Pinpoint the cell where the given text exists, returning its (X, Y) midpoint coordinate. 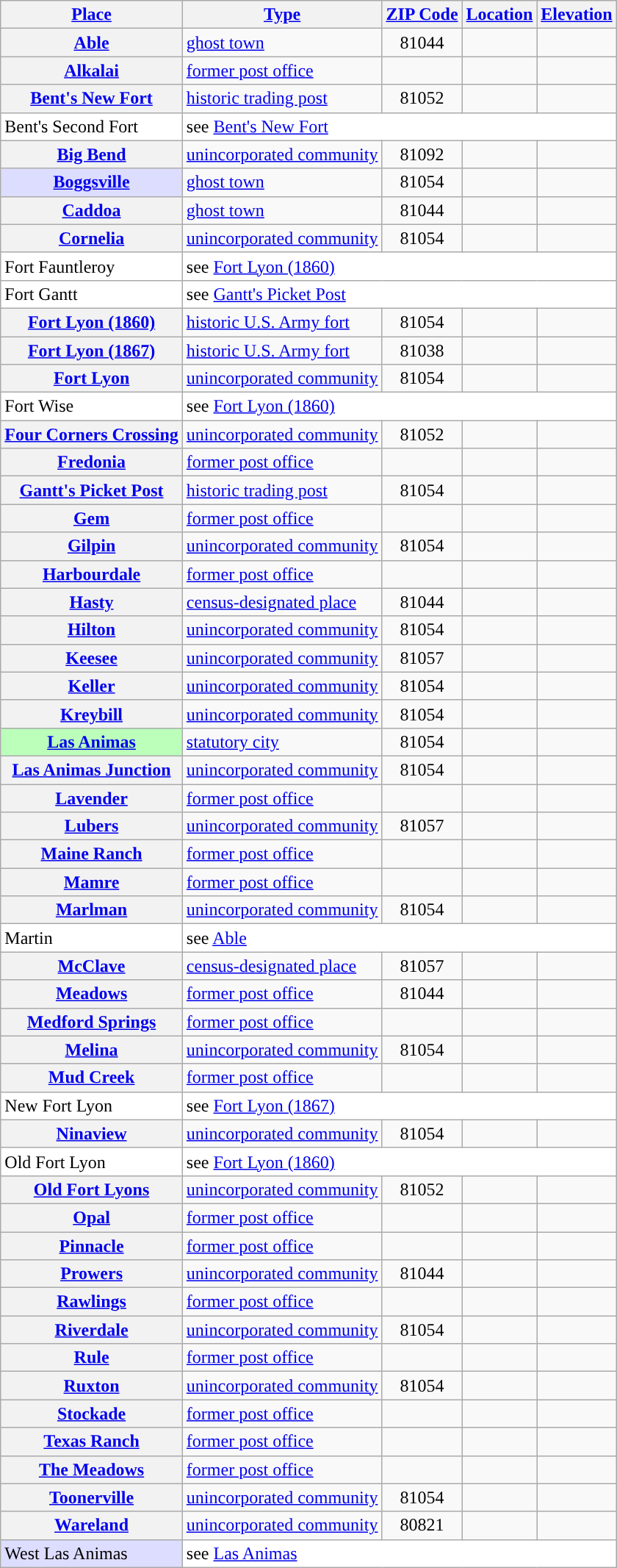
Martin (92, 938)
West Las Animas (92, 1553)
Gantt's Picket Post (92, 490)
see Fort Lyon (1867) (400, 1106)
Fort Lyon (1860) (92, 322)
Marlman (92, 910)
Able (92, 43)
Gilpin (92, 546)
Las Animas Junction (92, 770)
see Able (400, 938)
Fort Gantt (92, 294)
Ruxton (92, 1386)
Melina (92, 1050)
statutory city (282, 742)
Maine Ranch (92, 854)
Las Animas (92, 742)
Ninaview (92, 1134)
Hilton (92, 630)
Type (282, 15)
81092 (422, 154)
Fredonia (92, 462)
Fort Fauntleroy (92, 266)
Alkalai (92, 71)
The Meadows (92, 1469)
Keller (92, 686)
Bent's Second Fort (92, 126)
Big Bend (92, 154)
Mamre (92, 882)
Prowers (92, 1274)
Location (499, 15)
ZIP Code (422, 15)
Stockade (92, 1414)
81038 (422, 351)
Lavender (92, 798)
Fort Lyon (92, 379)
Riverdale (92, 1330)
Texas Ranch (92, 1442)
Caddoa (92, 210)
Fort Wise (92, 407)
Old Fort Lyon (92, 1161)
Wareland (92, 1525)
Keesee (92, 658)
see Las Animas (400, 1553)
Medford Springs (92, 1022)
see Gantt's Picket Post (400, 294)
Place (92, 15)
Pinnacle (92, 1246)
Rawlings (92, 1302)
Elevation (577, 15)
Meadows (92, 994)
80821 (422, 1525)
Old Fort Lyons (92, 1189)
Cornelia (92, 238)
Harbourdale (92, 574)
Gem (92, 518)
Kreybill (92, 714)
Four Corners Crossing (92, 434)
see Bent's New Fort (400, 126)
Hasty (92, 602)
Lubers (92, 826)
Toonerville (92, 1497)
Boggsville (92, 182)
McClave (92, 966)
Opal (92, 1217)
New Fort Lyon (92, 1106)
Fort Lyon (1867) (92, 351)
Rule (92, 1358)
Mud Creek (92, 1078)
Bent's New Fort (92, 99)
